Capture the cell that displays the provided text and extract its (x, y) central coordinate. 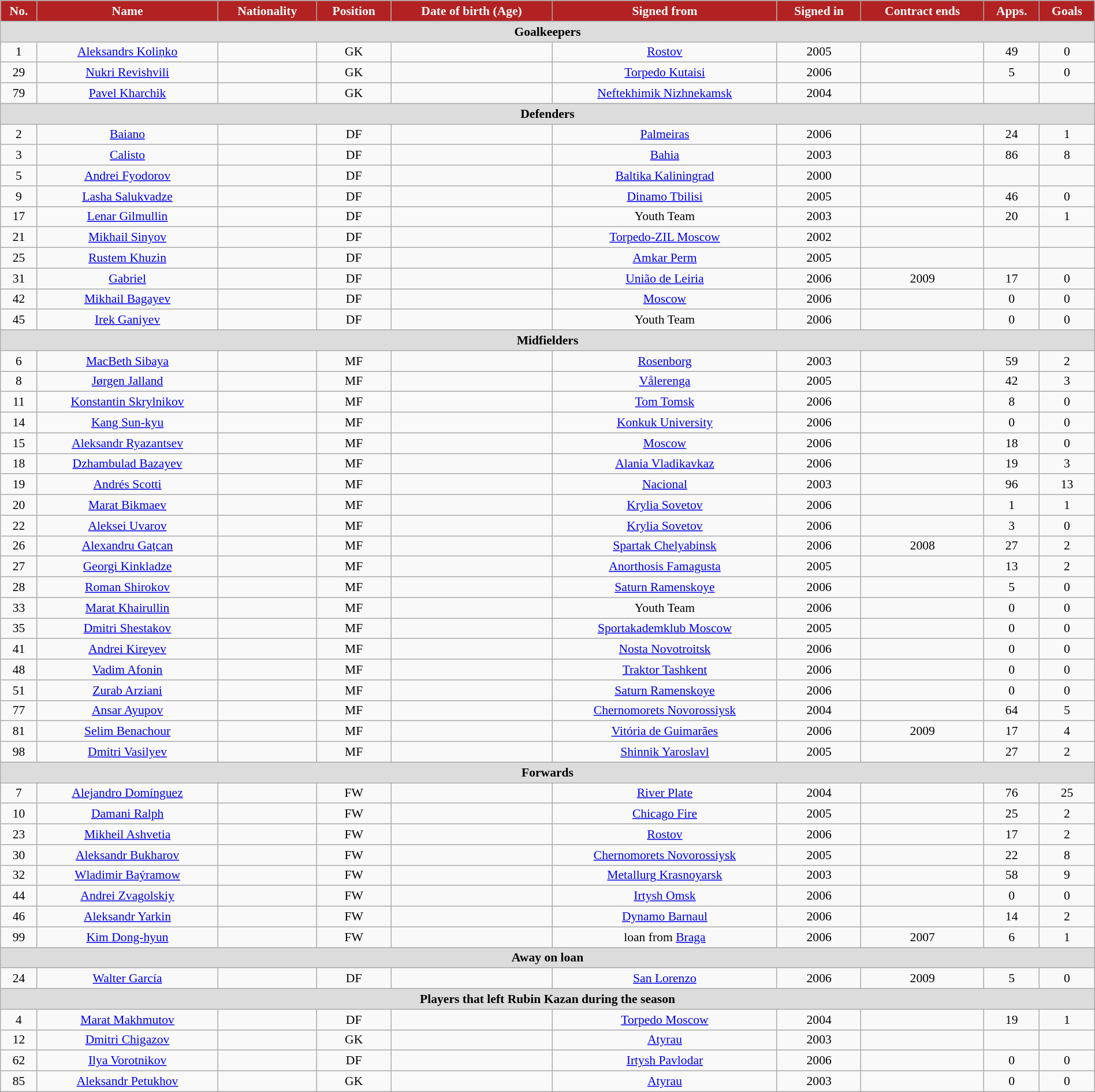
Torpedo-ZIL Moscow (664, 237)
Players that left Rubin Kazan during the season (547, 999)
Away on loan (547, 958)
Goals (1067, 11)
35 (19, 629)
MacBeth Sibaya (127, 361)
Signed from (664, 11)
Midfielders (547, 340)
Aleksei Uvarov (127, 526)
15 (19, 443)
Dmitri Shestakov (127, 629)
64 (1011, 711)
Alania Vladikavkaz (664, 464)
2002 (819, 237)
Vadim Afonin (127, 670)
Lasha Salukvadze (127, 196)
Date of birth (Age) (472, 11)
2008 (923, 546)
Shinnik Yaroslavl (664, 752)
11 (19, 402)
Forwards (547, 772)
48 (19, 670)
Zurab Arziani (127, 690)
96 (1011, 485)
30 (19, 855)
Calisto (127, 155)
Bahia (664, 155)
Wladimir Baýramow (127, 875)
San Lorenzo (664, 979)
Konstantin Skrylnikov (127, 402)
Spartak Chelyabinsk (664, 546)
98 (19, 752)
59 (1011, 361)
44 (19, 896)
41 (19, 649)
Aleksandr Ryazantsev (127, 443)
Irek Ganiyev (127, 320)
Signed in (819, 11)
Sportakademklub Moscow (664, 629)
26 (19, 546)
Traktor Tashkent (664, 670)
Andrei Fyodorov (127, 176)
Kang Sun-kyu (127, 423)
Nacional (664, 485)
Mikhail Bagayev (127, 299)
Name (127, 11)
Roman Shirokov (127, 588)
Irtysh Pavlodar (664, 1061)
21 (19, 237)
Chicago Fire (664, 814)
58 (1011, 875)
Apps. (1011, 11)
Defenders (547, 114)
Aleksandrs Koliņko (127, 52)
Pavel Kharchik (127, 94)
Baiano (127, 135)
Mikhail Sinyov (127, 237)
Anorthosis Famagusta (664, 567)
Rosenborg (664, 361)
32 (19, 875)
Mikheil Ashvetia (127, 834)
loan from Braga (664, 937)
Walter García (127, 979)
28 (19, 588)
Irtysh Omsk (664, 896)
Alejandro Domínguez (127, 793)
2000 (819, 176)
Palmeiras (664, 135)
99 (19, 937)
Baltika Kaliningrad (664, 176)
Contract ends (923, 11)
45 (19, 320)
Dinamo Tbilisi (664, 196)
62 (19, 1061)
31 (19, 278)
Marat Makhmutov (127, 1020)
Nosta Novotroitsk (664, 649)
Gabriel (127, 278)
Andrei Zvagolskiy (127, 896)
23 (19, 834)
Ansar Ayupov (127, 711)
Lenar Gilmullin (127, 217)
Amkar Perm (664, 258)
Andrei Kireyev (127, 649)
Tom Tomsk (664, 402)
Selim Benachour (127, 731)
49 (1011, 52)
Dzhambulad Bazayev (127, 464)
86 (1011, 155)
Konkuk University (664, 423)
Nukri Revishvili (127, 73)
Metallurg Krasnoyarsk (664, 875)
Nationality (267, 11)
29 (19, 73)
Torpedo Kutaisi (664, 73)
76 (1011, 793)
Position (354, 11)
Aleksandr Petukhov (127, 1082)
Rustem Khuzin (127, 258)
Dmitri Chigazov (127, 1040)
81 (19, 731)
River Plate (664, 793)
7 (19, 793)
No. (19, 11)
12 (19, 1040)
33 (19, 608)
Vitória de Guimarães (664, 731)
Dynamo Barnaul (664, 917)
União de Leiria (664, 278)
Kim Dong-hyun (127, 937)
Andrés Scotti (127, 485)
79 (19, 94)
Damani Ralph (127, 814)
Aleksandr Bukharov (127, 855)
10 (19, 814)
Goalkeepers (547, 32)
Vålerenga (664, 381)
77 (19, 711)
Alexandru Gațcan (127, 546)
Ilya Vorotnikov (127, 1061)
Neftekhimik Nizhnekamsk (664, 94)
Torpedo Moscow (664, 1020)
Marat Bikmaev (127, 505)
2007 (923, 937)
Marat Khairullin (127, 608)
Jørgen Jalland (127, 381)
Georgi Kinkladze (127, 567)
Dmitri Vasilyev (127, 752)
85 (19, 1082)
51 (19, 690)
Aleksandr Yarkin (127, 917)
